Output the [x, y] coordinate of the center of the cell containing the given text.  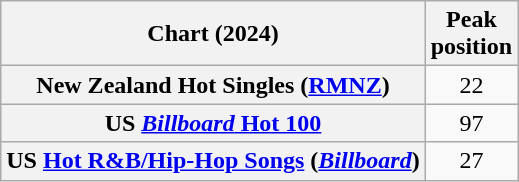
97 [471, 123]
US Hot R&B/Hip-Hop Songs (Billboard) [213, 161]
22 [471, 85]
US Billboard Hot 100 [213, 123]
New Zealand Hot Singles (RMNZ) [213, 85]
27 [471, 161]
Chart (2024) [213, 34]
Peakposition [471, 34]
